Return the (X, Y) coordinate for the center point of the cell that contains the specified text.  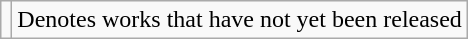
Denotes works that have not yet been released (240, 20)
